Return the [x, y] coordinate for the center point of the cell that contains the specified text.  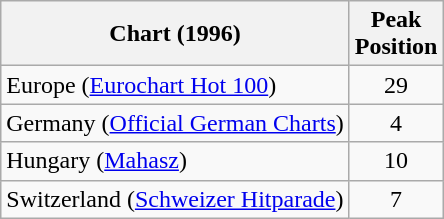
10 [396, 161]
Europe (Eurochart Hot 100) [175, 85]
PeakPosition [396, 34]
Germany (Official German Charts) [175, 123]
Hungary (Mahasz) [175, 161]
Switzerland (Schweizer Hitparade) [175, 199]
Chart (1996) [175, 34]
29 [396, 85]
4 [396, 123]
7 [396, 199]
